Provide the [X, Y] coordinate of the cell's center where the given text is located.  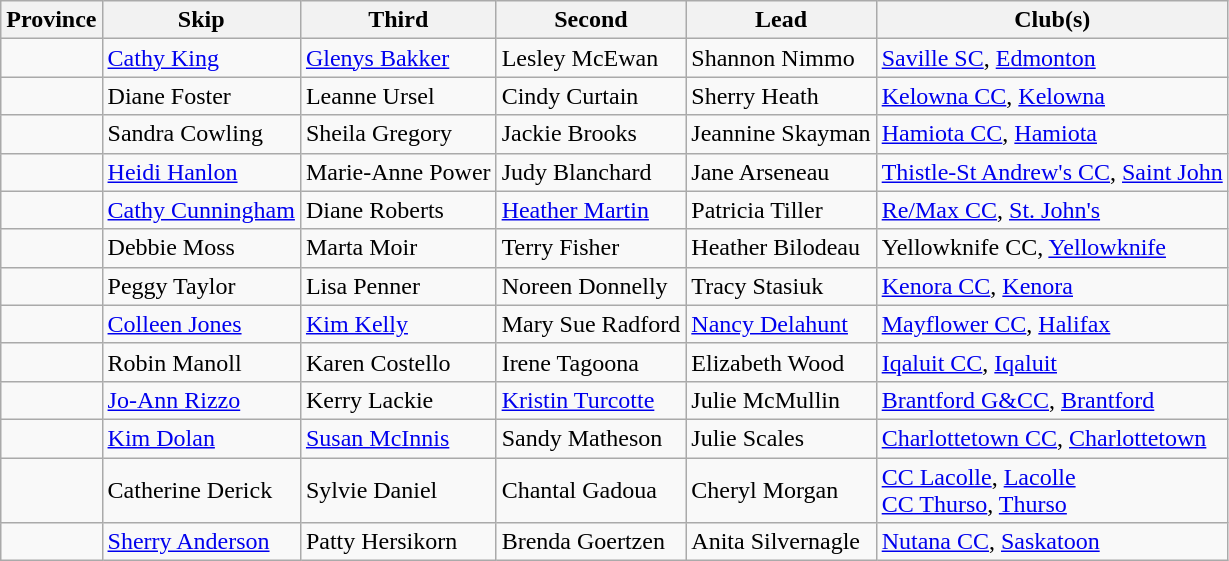
Kenora CC, Kenora [1052, 286]
Saville SC, Edmonton [1052, 58]
Patricia Tiller [781, 210]
Second [591, 20]
Tracy Stasiuk [781, 286]
Skip [201, 20]
Catherine Derick [201, 490]
Kerry Lackie [398, 400]
Jo-Ann Rizzo [201, 400]
Leanne Ursel [398, 96]
Brenda Goertzen [591, 542]
Nancy Delahunt [781, 324]
Hamiota CC, Hamiota [1052, 134]
Brantford G&CC, Brantford [1052, 400]
Noreen Donnelly [591, 286]
Cindy Curtain [591, 96]
CC Lacolle, LacolleCC Thurso, Thurso [1052, 490]
Susan McInnis [398, 438]
Kim Kelly [398, 324]
Lead [781, 20]
Marie-Anne Power [398, 172]
Cathy Cunningham [201, 210]
Diane Foster [201, 96]
Sherry Heath [781, 96]
Province [52, 20]
Jackie Brooks [591, 134]
Charlottetown CC, Charlottetown [1052, 438]
Colleen Jones [201, 324]
Sheila Gregory [398, 134]
Lisa Penner [398, 286]
Third [398, 20]
Jane Arseneau [781, 172]
Robin Manoll [201, 362]
Irene Tagoona [591, 362]
Marta Moir [398, 248]
Judy Blanchard [591, 172]
Chantal Gadoua [591, 490]
Sandra Cowling [201, 134]
Diane Roberts [398, 210]
Nutana CC, Saskatoon [1052, 542]
Sherry Anderson [201, 542]
Lesley McEwan [591, 58]
Club(s) [1052, 20]
Sylvie Daniel [398, 490]
Mary Sue Radford [591, 324]
Julie McMullin [781, 400]
Thistle-St Andrew's CC, Saint John [1052, 172]
Shannon Nimmo [781, 58]
Cheryl Morgan [781, 490]
Patty Hersikorn [398, 542]
Heidi Hanlon [201, 172]
Peggy Taylor [201, 286]
Jeannine Skayman [781, 134]
Re/Max CC, St. John's [1052, 210]
Heather Bilodeau [781, 248]
Kim Dolan [201, 438]
Kristin Turcotte [591, 400]
Mayflower CC, Halifax [1052, 324]
Heather Martin [591, 210]
Elizabeth Wood [781, 362]
Glenys Bakker [398, 58]
Cathy King [201, 58]
Iqaluit CC, Iqaluit [1052, 362]
Sandy Matheson [591, 438]
Anita Silvernagle [781, 542]
Karen Costello [398, 362]
Debbie Moss [201, 248]
Julie Scales [781, 438]
Yellowknife CC, Yellowknife [1052, 248]
Kelowna CC, Kelowna [1052, 96]
Terry Fisher [591, 248]
